Find where the given text appears and provide that cell's center as (x, y) coordinate. 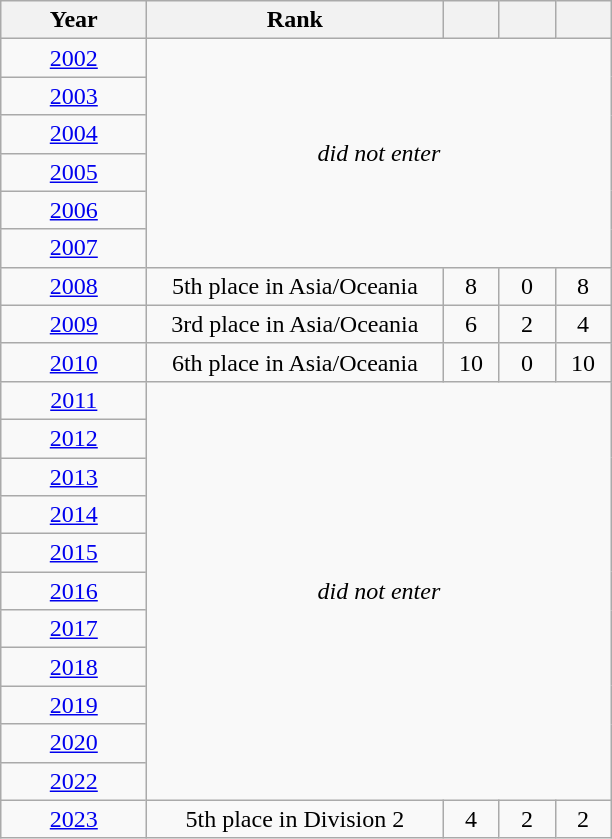
6 (471, 324)
2022 (74, 781)
3rd place in Asia/Oceania (295, 324)
2009 (74, 324)
2002 (74, 58)
5th place in Asia/Oceania (295, 286)
2011 (74, 400)
2020 (74, 743)
2013 (74, 477)
5th place in Division 2 (295, 819)
Year (74, 20)
2010 (74, 362)
2003 (74, 96)
2008 (74, 286)
2014 (74, 515)
6th place in Asia/Oceania (295, 362)
2005 (74, 172)
2017 (74, 629)
Rank (295, 20)
2019 (74, 705)
2023 (74, 819)
2004 (74, 134)
2012 (74, 438)
2007 (74, 248)
2018 (74, 667)
2015 (74, 553)
2006 (74, 210)
2016 (74, 591)
